Detect which cell encompasses the target text, then output its [X, Y] center coordinate. 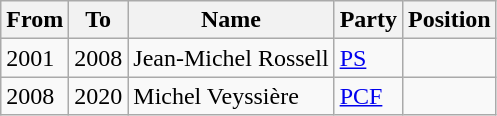
Party [368, 20]
Michel Veyssière [231, 96]
To [98, 20]
Jean-Michel Rossell [231, 58]
2001 [35, 58]
PS [368, 58]
Position [449, 20]
2020 [98, 96]
PCF [368, 96]
From [35, 20]
Name [231, 20]
